Locate the cell with the specified text and output its (x, y) center coordinate. 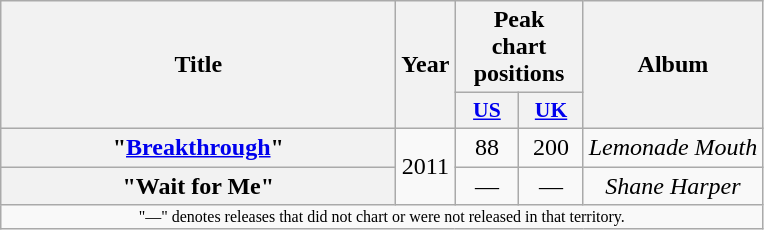
"Wait for Me" (198, 185)
Album (673, 65)
US (487, 111)
"Breakthrough" (198, 147)
Lemonade Mouth (673, 147)
"—" denotes releases that did not chart or were not released in that territory. (382, 217)
Title (198, 65)
2011 (426, 166)
Year (426, 65)
Shane Harper (673, 185)
200 (551, 147)
UK (551, 111)
88 (487, 147)
Peakchartpositions (519, 47)
